Determine the [X, Y] coordinate at the center of the cell enclosing the given text.  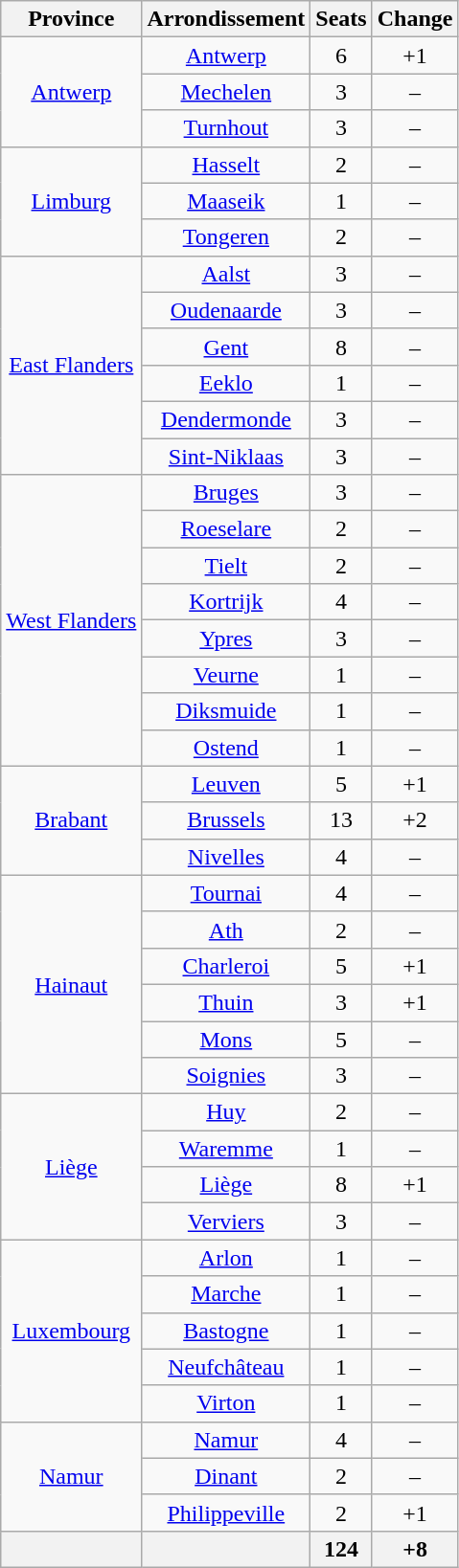
Bruges [226, 493]
Hainaut [71, 984]
Mons [226, 1039]
Diksmuide [226, 711]
Kortrijk [226, 602]
Brussels [226, 820]
Tielt [226, 566]
+2 [415, 820]
Charleroi [226, 966]
13 [341, 820]
Philippeville [226, 1512]
Thuin [226, 1002]
Bastogne [226, 1331]
Oudenaarde [226, 310]
Neufchâteau [226, 1367]
Marche [226, 1294]
Gent [226, 347]
Sint-Niklaas [226, 457]
Dinant [226, 1476]
Dendermonde [226, 419]
Arrondissement [226, 19]
Change [415, 19]
Ath [226, 930]
Ostend [226, 748]
Tournai [226, 893]
Ypres [226, 638]
Maaseik [226, 201]
East Flanders [71, 365]
Luxembourg [71, 1331]
Province [71, 19]
Tongeren [226, 237]
Soignies [226, 1076]
124 [341, 1549]
Limburg [71, 201]
Arlon [226, 1258]
Waremme [226, 1149]
+8 [415, 1549]
Roeselare [226, 529]
Leuven [226, 784]
Brabant [71, 820]
Hasselt [226, 165]
Nivelles [226, 857]
Huy [226, 1112]
Turnhout [226, 128]
Veurne [226, 675]
Virton [226, 1403]
Eeklo [226, 383]
Verviers [226, 1221]
West Flanders [71, 620]
6 [341, 56]
Aalst [226, 274]
Mechelen [226, 92]
Seats [341, 19]
